For the text-containing cell, return its midpoint in (X, Y) coordinate format. 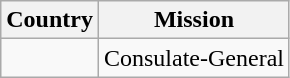
Consulate-General (194, 58)
Mission (194, 20)
Country (50, 20)
